Find where the given text appears and provide that cell's center as (x, y) coordinate. 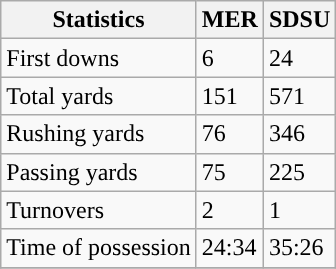
Total yards (99, 96)
24:34 (230, 248)
571 (299, 96)
151 (230, 96)
Statistics (99, 20)
35:26 (299, 248)
Turnovers (99, 210)
First downs (99, 58)
2 (230, 210)
MER (230, 20)
76 (230, 134)
75 (230, 172)
1 (299, 210)
24 (299, 58)
Passing yards (99, 172)
6 (230, 58)
SDSU (299, 20)
Rushing yards (99, 134)
Time of possession (99, 248)
346 (299, 134)
225 (299, 172)
